Extract the (x, y) coordinate from the center of the cell holding the provided text.  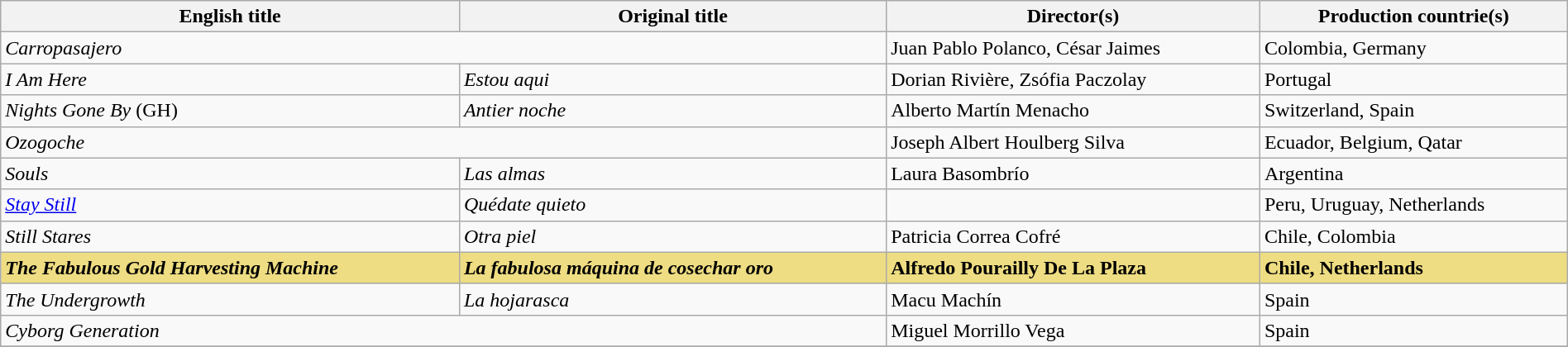
Patricia Correa Cofré (1073, 236)
Carropasajero (443, 48)
La hojarasca (672, 299)
Chile, Colombia (1413, 236)
Estou aqui (672, 79)
Cyborg Generation (443, 330)
Antier noche (672, 111)
Ozogoche (443, 142)
Ecuador, Belgium, Qatar (1413, 142)
Peru, Uruguay, Netherlands (1413, 205)
Switzerland, Spain (1413, 111)
Argentina (1413, 173)
Nights Gone By (GH) (230, 111)
Otra piel (672, 236)
English title (230, 17)
Laura Basombrío (1073, 173)
Joseph Albert Houlberg Silva (1073, 142)
Still Stares (230, 236)
Production countrie(s) (1413, 17)
Director(s) (1073, 17)
Chile, Netherlands (1413, 268)
Dorian Rivière, Zsófia Paczolay (1073, 79)
Portugal (1413, 79)
Alfredo Pourailly De La Plaza (1073, 268)
Stay Still (230, 205)
Miguel Morrillo Vega (1073, 330)
Souls (230, 173)
Original title (672, 17)
Las almas (672, 173)
Quédate quieto (672, 205)
The Undergrowth (230, 299)
Alberto Martín Menacho (1073, 111)
Juan Pablo Polanco, César Jaimes (1073, 48)
La fabulosa máquina de cosechar oro (672, 268)
Colombia, Germany (1413, 48)
I Am Here (230, 79)
Macu Machín (1073, 299)
The Fabulous Gold Harvesting Machine (230, 268)
